Detect which cell encompasses the target text, then output its (x, y) center coordinate. 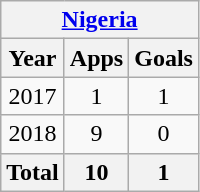
Apps (96, 58)
Year (33, 58)
2017 (33, 96)
10 (96, 172)
Nigeria (100, 20)
0 (164, 134)
9 (96, 134)
2018 (33, 134)
Goals (164, 58)
Total (33, 172)
